Find where the given text appears and provide that cell's center as (X, Y) coordinate. 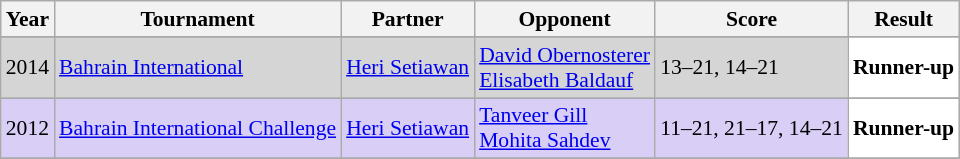
Result (904, 19)
2012 (28, 128)
Opponent (564, 19)
Tournament (198, 19)
Tanveer Gill Mohita Sahdev (564, 128)
Bahrain International Challenge (198, 128)
David Obernosterer Elisabeth Baldauf (564, 68)
Bahrain International (198, 68)
13–21, 14–21 (752, 68)
Partner (408, 19)
Score (752, 19)
Year (28, 19)
11–21, 21–17, 14–21 (752, 128)
2014 (28, 68)
